Return the (x, y) coordinate for the center point of the cell that contains the specified text.  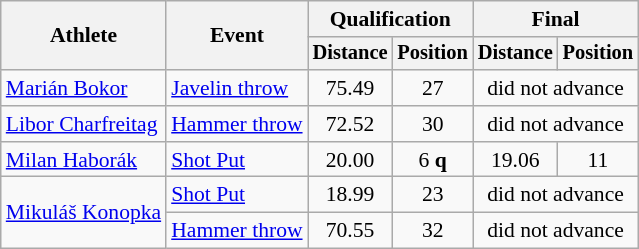
32 (432, 231)
72.52 (350, 124)
75.49 (350, 88)
Marián Bokor (84, 88)
19.06 (516, 160)
Event (236, 36)
70.55 (350, 231)
20.00 (350, 160)
23 (432, 195)
27 (432, 88)
Qualification (390, 19)
18.99 (350, 195)
11 (598, 160)
Final (556, 19)
Mikuláš Konopka (84, 212)
Milan Haborák (84, 160)
Javelin throw (236, 88)
Libor Charfreitag (84, 124)
Athlete (84, 36)
30 (432, 124)
6 q (432, 160)
